Return (X, Y) of the center of cell containing provided text 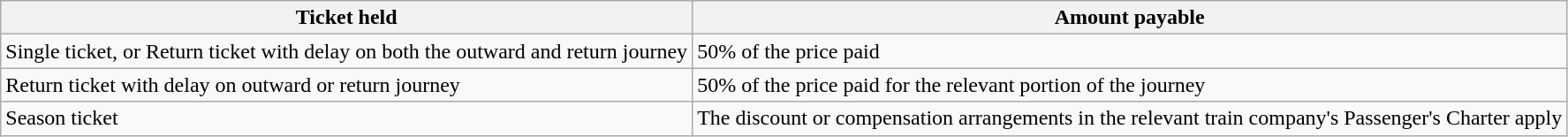
Season ticket (346, 118)
50% of the price paid (1130, 51)
50% of the price paid for the relevant portion of the journey (1130, 85)
Amount payable (1130, 18)
Return ticket with delay on outward or return journey (346, 85)
Single ticket, or Return ticket with delay on both the outward and return journey (346, 51)
The discount or compensation arrangements in the relevant train company's Passenger's Charter apply (1130, 118)
Ticket held (346, 18)
